Provide the (X, Y) coordinate of the cell's center where the given text is located.  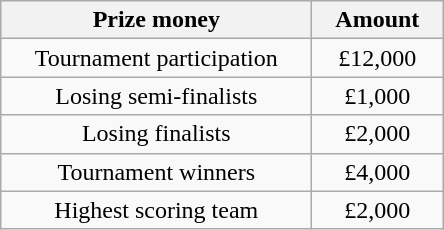
£4,000 (378, 172)
Amount (378, 20)
Losing semi-finalists (156, 96)
Tournament winners (156, 172)
Tournament participation (156, 58)
£12,000 (378, 58)
Highest scoring team (156, 210)
£1,000 (378, 96)
Prize money (156, 20)
Losing finalists (156, 134)
